Pinpoint the cell where the given text exists, returning its [x, y] midpoint coordinate. 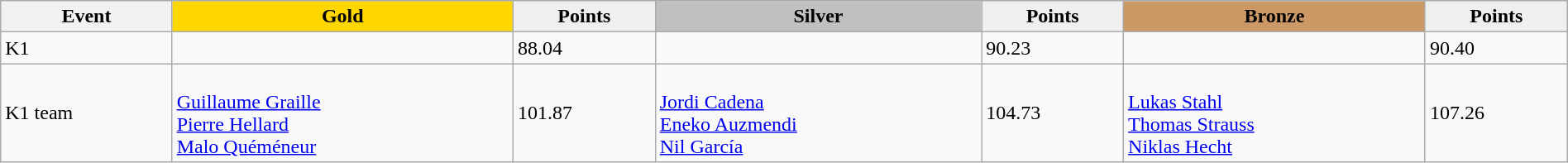
Event [86, 17]
90.40 [1496, 48]
88.04 [584, 48]
K1 team [86, 113]
Lukas StahlThomas StraussNiklas Hecht [1275, 113]
90.23 [1053, 48]
Bronze [1275, 17]
101.87 [584, 113]
104.73 [1053, 113]
Guillaume GraillePierre HellardMalo Quéméneur [342, 113]
K1 [86, 48]
Gold [342, 17]
Jordi CadenaEneko AuzmendiNil García [819, 113]
Silver [819, 17]
107.26 [1496, 113]
